Search for the cell housing the specified text and yield its [X, Y] center coordinate. 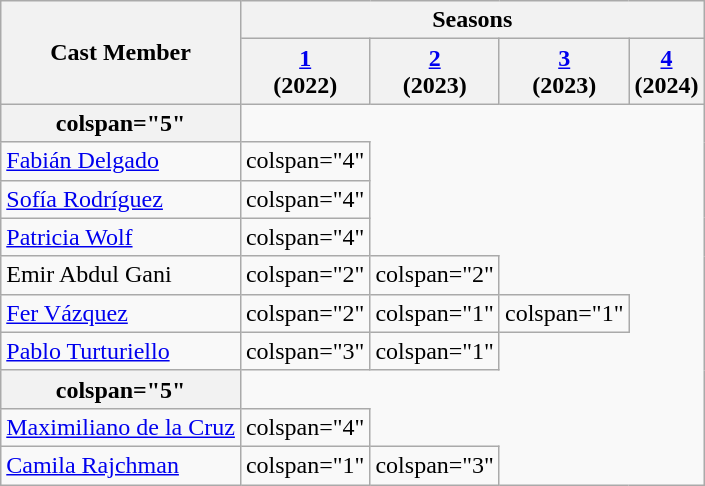
2(2023) [435, 72]
Fabián Delgado [121, 161]
4(2024) [666, 72]
Cast Member [121, 52]
Patricia Wolf [121, 237]
Fer Vázquez [121, 313]
Camila Rajchman [121, 465]
Sofía Rodríguez [121, 199]
Pablo Turturiello [121, 351]
3(2023) [564, 72]
Maximiliano de la Cruz [121, 427]
1(2022) [305, 72]
Emir Abdul Gani [121, 275]
Seasons [472, 20]
